Return the [X, Y] coordinate for the center point of the cell that contains the specified text.  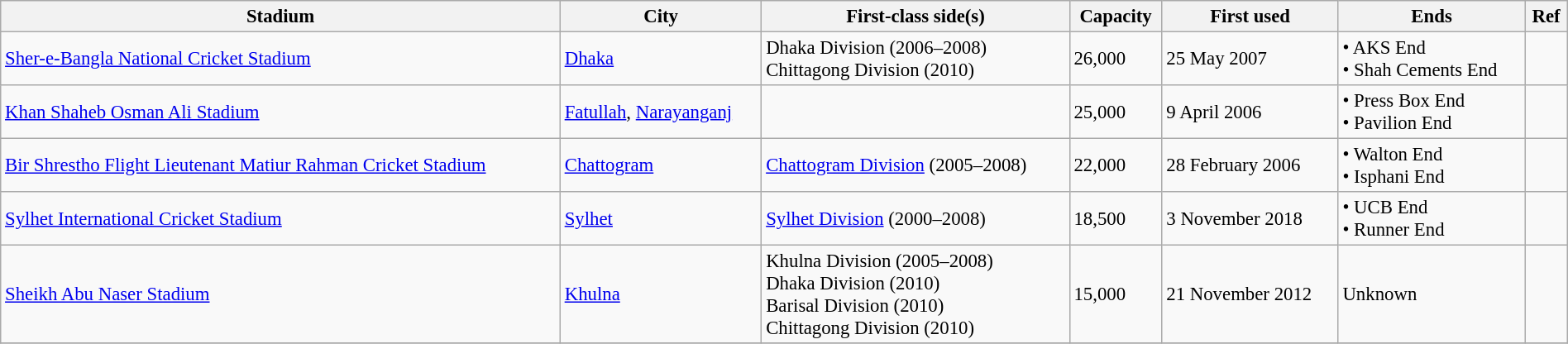
18,500 [1116, 218]
25 May 2007 [1250, 60]
Unknown [1432, 294]
City [660, 17]
9 April 2006 [1250, 112]
15,000 [1116, 294]
Sher-e-Bangla National Cricket Stadium [281, 60]
21 November 2012 [1250, 294]
Capacity [1116, 17]
3 November 2018 [1250, 218]
• Walton End • Isphani End [1432, 165]
Sylhet [660, 218]
Chattogram [660, 165]
Sylhet International Cricket Stadium [281, 218]
Khulna [660, 294]
First used [1250, 17]
28 February 2006 [1250, 165]
Dhaka [660, 60]
Sheikh Abu Naser Stadium [281, 294]
• Press Box End• Pavilion End [1432, 112]
Sylhet Division (2000–2008) [915, 218]
Khan Shaheb Osman Ali Stadium [281, 112]
• AKS End• Shah Cements End [1432, 60]
• UCB End• Runner End [1432, 218]
Bir Shrestho Flight Lieutenant Matiur Rahman Cricket Stadium [281, 165]
26,000 [1116, 60]
Dhaka Division (2006–2008)Chittagong Division (2010) [915, 60]
25,000 [1116, 112]
Stadium [281, 17]
Ref [1546, 17]
Ends [1432, 17]
Khulna Division (2005–2008)Dhaka Division (2010)Barisal Division (2010)Chittagong Division (2010) [915, 294]
Chattogram Division (2005–2008) [915, 165]
Fatullah, Narayanganj [660, 112]
22,000 [1116, 165]
First-class side(s) [915, 17]
